Locate the cell with the specified text and output its (X, Y) center coordinate. 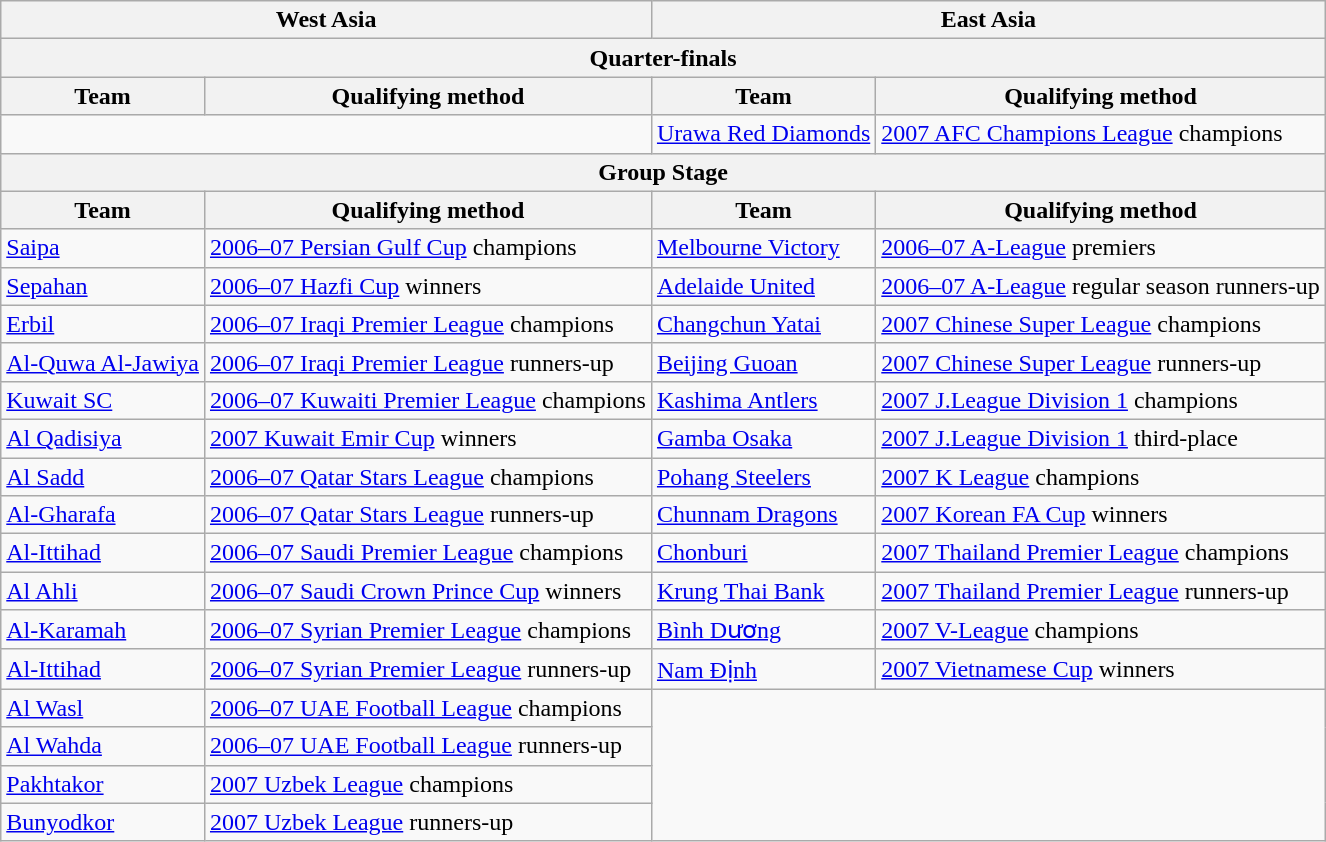
Kuwait SC (103, 400)
2006–07 Qatar Stars League champions (428, 477)
2006–07 Hazfi Cup winners (428, 286)
Chunnam Dragons (763, 515)
2006–07 Qatar Stars League runners-up (428, 515)
East Asia (988, 20)
2007 Thailand Premier League champions (1101, 553)
2007 V-League champions (1101, 630)
2007 Vietnamese Cup winners (1101, 669)
Pakhtakor (103, 784)
2006–07 A-League regular season runners-up (1101, 286)
Pohang Steelers (763, 477)
2007 Thailand Premier League runners-up (1101, 591)
Urawa Red Diamonds (763, 134)
2006–07 A-League premiers (1101, 248)
2006–07 Persian Gulf Cup champions (428, 248)
2007 Korean FA Cup winners (1101, 515)
Quarter-finals (664, 58)
Bình Dương (763, 630)
Changchun Yatai (763, 324)
2007 Kuwait Emir Cup winners (428, 438)
2006–07 Syrian Premier League runners-up (428, 669)
Sepahan (103, 286)
2007 AFC Champions League champions (1101, 134)
Group Stage (664, 172)
Al Qadisiya (103, 438)
West Asia (326, 20)
Al Wahda (103, 746)
Krung Thai Bank (763, 591)
2007 Uzbek League runners-up (428, 822)
Beijing Guoan (763, 362)
2007 J.League Division 1 third-place (1101, 438)
Al Ahli (103, 591)
Al-Karamah (103, 630)
Saipa (103, 248)
Al-Quwa Al-Jawiya (103, 362)
2007 Chinese Super League runners-up (1101, 362)
Melbourne Victory (763, 248)
Bunyodkor (103, 822)
2006–07 UAE Football League champions (428, 708)
Erbil (103, 324)
2007 K League champions (1101, 477)
Al Sadd (103, 477)
2006–07 Iraqi Premier League champions (428, 324)
2006–07 Kuwaiti Premier League champions (428, 400)
Nam Định (763, 669)
2006–07 Saudi Crown Prince Cup winners (428, 591)
2007 Uzbek League champions (428, 784)
Gamba Osaka (763, 438)
Al Wasl (103, 708)
Al-Gharafa (103, 515)
2007 Chinese Super League champions (1101, 324)
2007 J.League Division 1 champions (1101, 400)
2006–07 Saudi Premier League champions (428, 553)
2006–07 UAE Football League runners-up (428, 746)
2006–07 Syrian Premier League champions (428, 630)
Chonburi (763, 553)
Adelaide United (763, 286)
2006–07 Iraqi Premier League runners-up (428, 362)
Kashima Antlers (763, 400)
